Provide the [X, Y] coordinate of the cell's center where the given text is located.  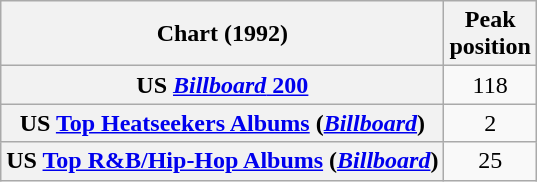
25 [490, 161]
118 [490, 85]
US Top R&B/Hip-Hop Albums (Billboard) [222, 161]
US Top Heatseekers Albums (Billboard) [222, 123]
US Billboard 200 [222, 85]
Chart (1992) [222, 34]
Peak position [490, 34]
2 [490, 123]
